Pinpoint the cell where the given text exists, returning its [x, y] midpoint coordinate. 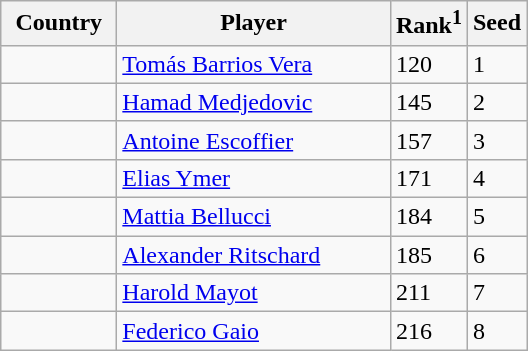
Elias Ymer [254, 178]
Seed [496, 24]
Player [254, 24]
Antoine Escoffier [254, 140]
7 [496, 293]
185 [428, 255]
Hamad Medjedovic [254, 102]
4 [496, 178]
Country [59, 24]
120 [428, 64]
Mattia Bellucci [254, 217]
8 [496, 331]
216 [428, 331]
3 [496, 140]
145 [428, 102]
184 [428, 217]
Rank1 [428, 24]
171 [428, 178]
Alexander Ritschard [254, 255]
211 [428, 293]
2 [496, 102]
6 [496, 255]
Tomás Barrios Vera [254, 64]
Federico Gaio [254, 331]
1 [496, 64]
157 [428, 140]
Harold Mayot [254, 293]
5 [496, 217]
